Provide the [x, y] coordinate of the cell's center where the given text is located.  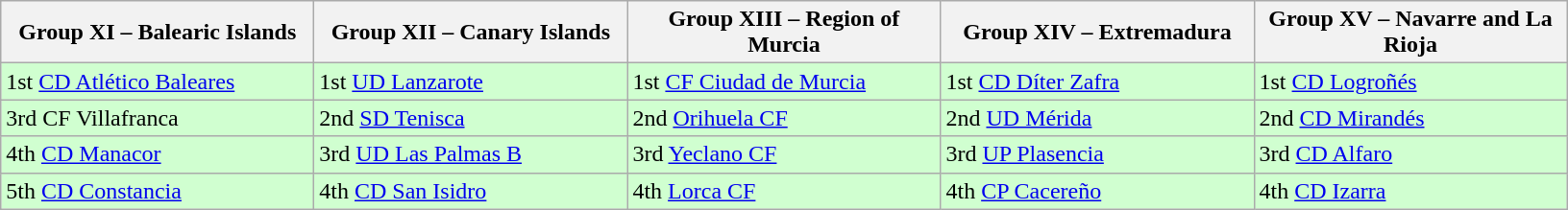
1st CD Díter Zafra [1097, 82]
1st CD Atlético Baleares [158, 82]
2nd UD Mérida [1097, 118]
3rd UD Las Palmas B [471, 154]
3rd CF Villafranca [158, 118]
Group XI – Balearic Islands [158, 33]
2nd Orihuela CF [784, 118]
1st UD Lanzarote [471, 82]
2nd CD Mirandés [1410, 118]
4th CP Cacereño [1097, 191]
5th CD Constancia [158, 191]
4th Lorca CF [784, 191]
Group XV – Navarre and La Rioja [1410, 33]
3rd UP Plasencia [1097, 154]
Group XII – Canary Islands [471, 33]
4th CD Manacor [158, 154]
3rd Yeclano CF [784, 154]
1st CD Logroñés [1410, 82]
Group XIV – Extremadura [1097, 33]
4th CD Izarra [1410, 191]
2nd SD Tenisca [471, 118]
Group XIII – Region of Murcia [784, 33]
4th CD San Isidro [471, 191]
3rd CD Alfaro [1410, 154]
1st CF Ciudad de Murcia [784, 82]
